Return [X, Y] of the center of cell containing provided text 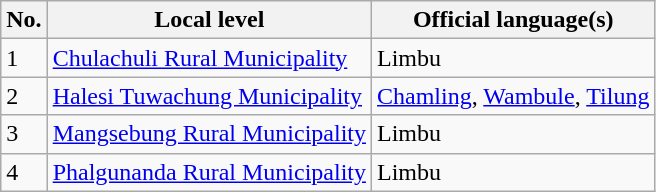
Halesi Tuwachung Municipality [209, 96]
No. [24, 20]
1 [24, 58]
Mangsebung Rural Municipality [209, 134]
Phalgunanda Rural Municipality [209, 172]
4 [24, 172]
Official language(s) [514, 20]
Local level [209, 20]
Chamling, Wambule, Tilung [514, 96]
2 [24, 96]
Chulachuli Rural Municipality [209, 58]
3 [24, 134]
